Scan for the cell matching the given text and deliver its [X, Y] coordinate at center. 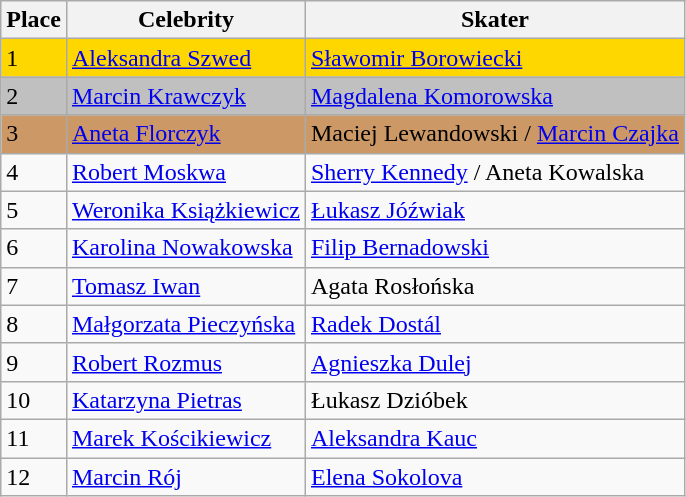
Skater [494, 20]
Agnieszka Dulej [494, 362]
Sherry Kennedy / Aneta Kowalska [494, 172]
Małgorzata Pieczyńska [186, 324]
12 [34, 477]
Maciej Lewandowski / Marcin Czajka [494, 134]
Marcin Rój [186, 477]
Katarzyna Pietras [186, 400]
Radek Dostál [494, 324]
Marcin Krawczyk [186, 96]
4 [34, 172]
Place [34, 20]
Celebrity [186, 20]
Aneta Florczyk [186, 134]
Filip Bernadowski [494, 248]
Tomasz Iwan [186, 286]
Weronika Książkiewicz [186, 210]
Robert Moskwa [186, 172]
Magdalena Komorowska [494, 96]
Aleksandra Kauc [494, 438]
Karolina Nowakowska [186, 248]
10 [34, 400]
Robert Rozmus [186, 362]
Sławomir Borowiecki [494, 58]
1 [34, 58]
Elena Sokolova [494, 477]
8 [34, 324]
Aleksandra Szwed [186, 58]
5 [34, 210]
Łukasz Jóźwiak [494, 210]
2 [34, 96]
3 [34, 134]
Agata Rosłońska [494, 286]
Łukasz Dzióbek [494, 400]
Marek Kościkiewicz [186, 438]
11 [34, 438]
7 [34, 286]
6 [34, 248]
9 [34, 362]
